Find where the given text appears and provide that cell's center as (x, y) coordinate. 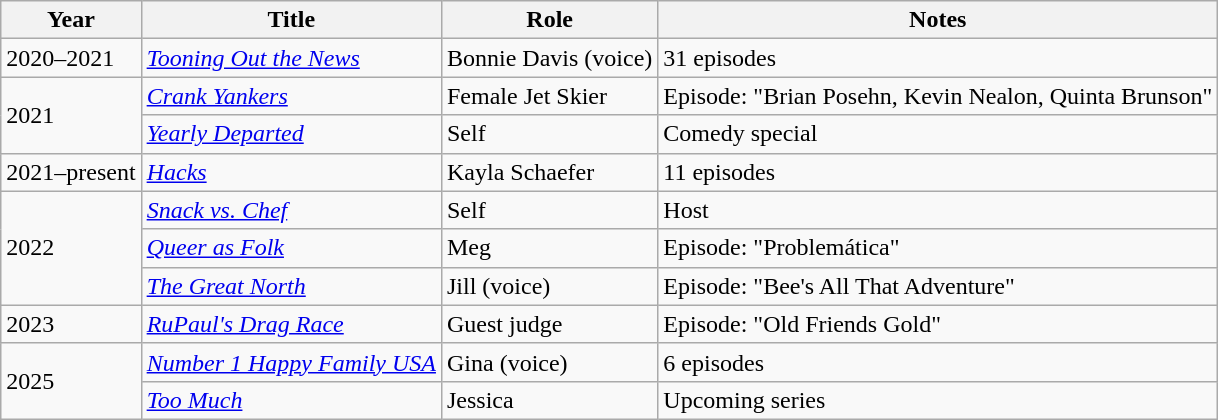
Jessica (549, 400)
RuPaul's Drag Race (291, 324)
2022 (71, 248)
Notes (938, 20)
Title (291, 20)
Bonnie Davis (voice) (549, 58)
Kayla Schaefer (549, 172)
6 episodes (938, 362)
Role (549, 20)
Meg (549, 248)
Female Jet Skier (549, 96)
2020–2021 (71, 58)
Too Much (291, 400)
2021–present (71, 172)
2021 (71, 115)
Host (938, 210)
Crank Yankers (291, 96)
Queer as Folk (291, 248)
Gina (voice) (549, 362)
2025 (71, 381)
Jill (voice) (549, 286)
Hacks (291, 172)
Snack vs. Chef (291, 210)
Upcoming series (938, 400)
Comedy special (938, 134)
2023 (71, 324)
Number 1 Happy Family USA (291, 362)
The Great North (291, 286)
11 episodes (938, 172)
Yearly Departed (291, 134)
Episode: "Bee's All That Adventure" (938, 286)
Episode: "Old Friends Gold" (938, 324)
Episode: "Problemática" (938, 248)
Year (71, 20)
Tooning Out the News (291, 58)
Guest judge (549, 324)
Episode: "Brian Posehn, Kevin Nealon, Quinta Brunson" (938, 96)
31 episodes (938, 58)
